Scan for the cell matching the given text and deliver its (X, Y) coordinate at center. 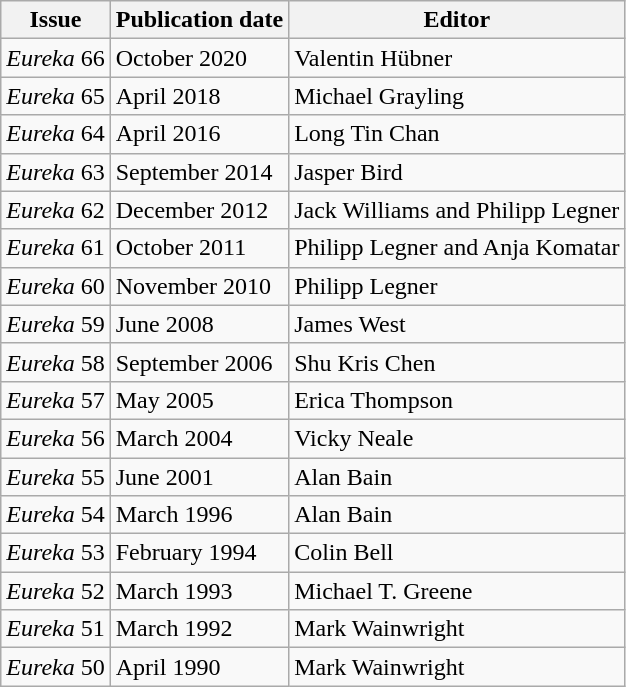
Eureka 57 (56, 400)
Eureka 66 (56, 58)
Publication date (199, 20)
Eureka 55 (56, 477)
June 2008 (199, 324)
Eureka 50 (56, 667)
Eureka 54 (56, 515)
Eureka 62 (56, 210)
December 2012 (199, 210)
Philipp Legner and Anja Komatar (457, 248)
April 1990 (199, 667)
Michael Grayling (457, 96)
Issue (56, 20)
Shu Kris Chen (457, 362)
Eureka 61 (56, 248)
Jack Williams and Philipp Legner (457, 210)
Eureka 63 (56, 172)
March 1993 (199, 591)
Colin Bell (457, 553)
Eureka 65 (56, 96)
Editor (457, 20)
Eureka 59 (56, 324)
Eureka 51 (56, 629)
Long Tin Chan (457, 134)
March 2004 (199, 438)
October 2020 (199, 58)
September 2006 (199, 362)
Michael T. Greene (457, 591)
April 2018 (199, 96)
March 1992 (199, 629)
Vicky Neale (457, 438)
Philipp Legner (457, 286)
Eureka 53 (56, 553)
September 2014 (199, 172)
Jasper Bird (457, 172)
Valentin Hübner (457, 58)
Eureka 52 (56, 591)
April 2016 (199, 134)
November 2010 (199, 286)
Eureka 60 (56, 286)
May 2005 (199, 400)
June 2001 (199, 477)
James West (457, 324)
March 1996 (199, 515)
Eureka 58 (56, 362)
Eureka 64 (56, 134)
February 1994 (199, 553)
Erica Thompson (457, 400)
Eureka 56 (56, 438)
October 2011 (199, 248)
